Search for the cell housing the specified text and yield its (X, Y) center coordinate. 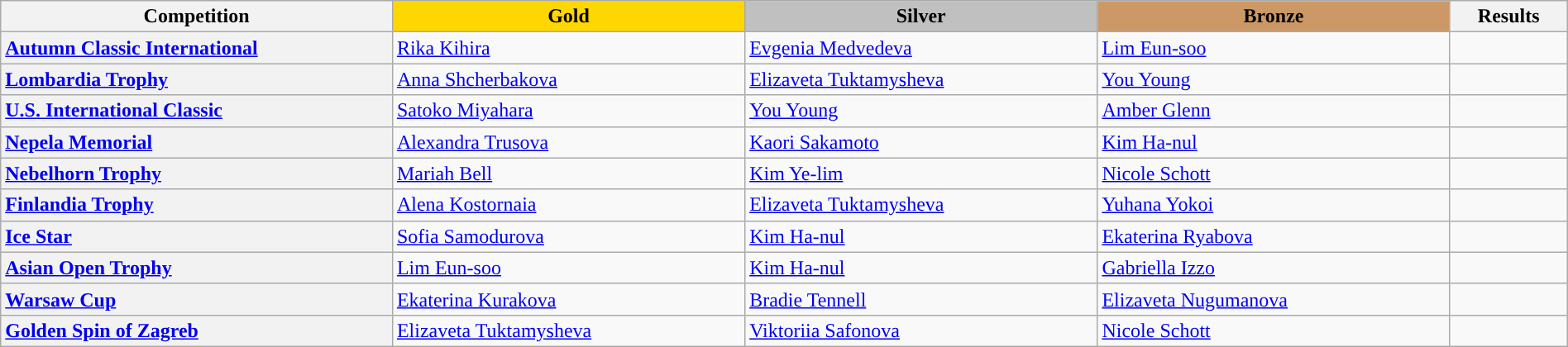
Satoko Miyahara (568, 111)
Amber Glenn (1274, 111)
Kaori Sakamoto (921, 142)
Evgenia Medvedeva (921, 48)
Autumn Classic International (197, 48)
Warsaw Cup (197, 299)
Ice Star (197, 236)
Bradie Tennell (921, 299)
Alexandra Trusova (568, 142)
Golden Spin of Zagreb (197, 330)
Ekaterina Kurakova (568, 299)
Rika Kihira (568, 48)
Lombardia Trophy (197, 79)
Gold (568, 17)
Nebelhorn Trophy (197, 173)
Alena Kostornaia (568, 205)
Yuhana Yokoi (1274, 205)
Silver (921, 17)
Kim Ye-lim (921, 173)
Elizaveta Nugumanova (1274, 299)
Anna Shcherbakova (568, 79)
Ekaterina Ryabova (1274, 236)
Viktoriia Safonova (921, 330)
U.S. International Classic (197, 111)
Mariah Bell (568, 173)
Bronze (1274, 17)
Gabriella Izzo (1274, 268)
Nepela Memorial (197, 142)
Asian Open Trophy (197, 268)
Results (1508, 17)
Competition (197, 17)
Finlandia Trophy (197, 205)
Sofia Samodurova (568, 236)
